Detect which cell encompasses the target text, then output its (X, Y) center coordinate. 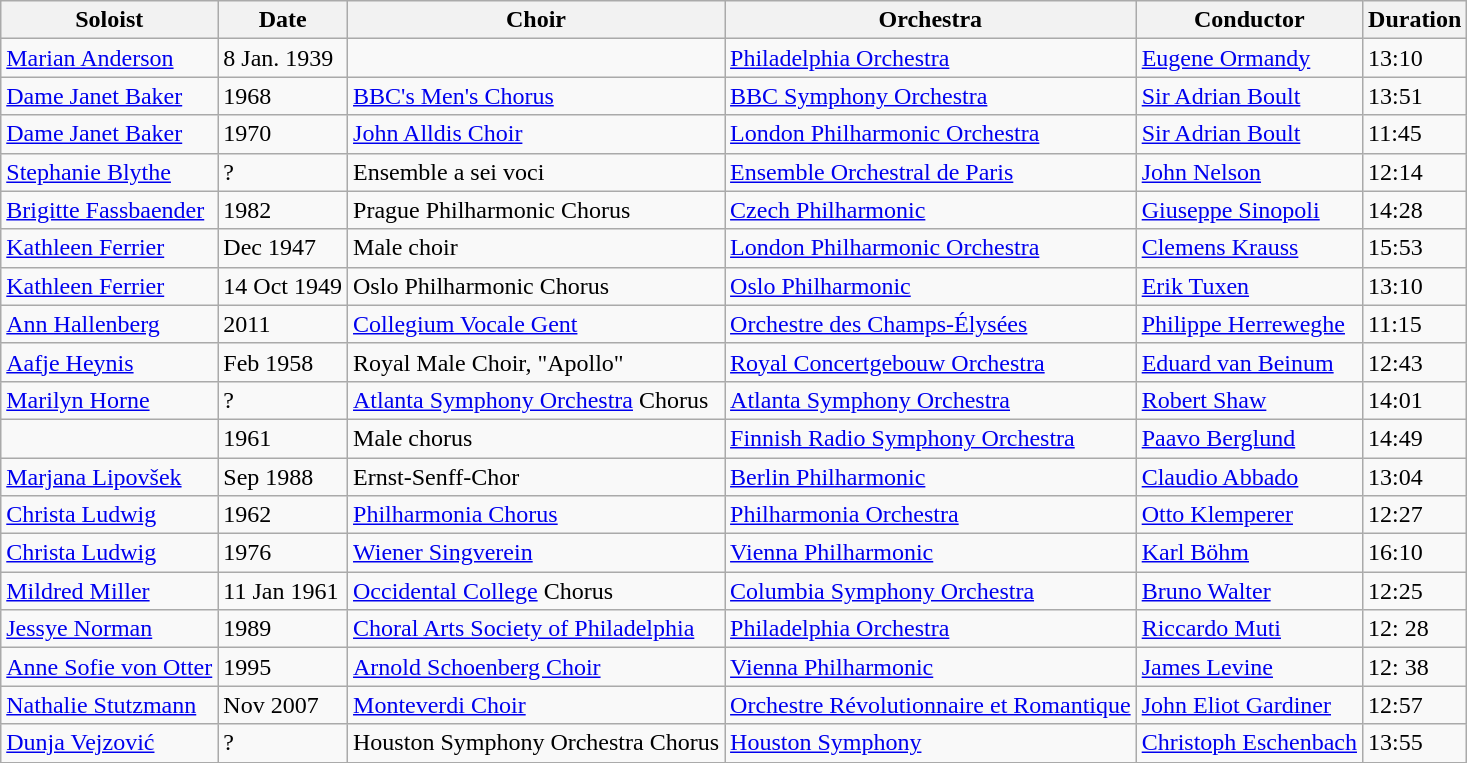
12: 28 (1415, 629)
Date (283, 20)
Riccardo Muti (1249, 629)
Clemens Krauss (1249, 248)
Royal Male Choir, "Apollo" (536, 362)
1961 (283, 438)
1995 (283, 667)
14:01 (1415, 400)
James Levine (1249, 667)
Ensemble a sei voci (536, 172)
Soloist (110, 20)
Claudio Abbado (1249, 477)
11:45 (1415, 134)
Marjana Lipovšek (110, 477)
Wiener Singverein (536, 553)
Eduard van Beinum (1249, 362)
Philippe Herreweghe (1249, 324)
Columbia Symphony Orchestra (931, 591)
Karl Böhm (1249, 553)
Prague Philharmonic Chorus (536, 210)
16:10 (1415, 553)
12:43 (1415, 362)
Sep 1988 (283, 477)
Paavo Berglund (1249, 438)
Oslo Philharmonic (931, 286)
Marilyn Horne (110, 400)
Houston Symphony Orchestra Chorus (536, 743)
15:53 (1415, 248)
Orchestra (931, 20)
11 Jan 1961 (283, 591)
13:04 (1415, 477)
Duration (1415, 20)
1976 (283, 553)
Collegium Vocale Gent (536, 324)
12:14 (1415, 172)
Czech Philharmonic (931, 210)
Feb 1958 (283, 362)
Nov 2007 (283, 705)
14:28 (1415, 210)
Dunja Vejzović (110, 743)
1968 (283, 96)
Male choir (536, 248)
Berlin Philharmonic (931, 477)
1982 (283, 210)
12: 38 (1415, 667)
Dec 1947 (283, 248)
8 Jan. 1939 (283, 58)
Nathalie Stutzmann (110, 705)
Otto Klemperer (1249, 515)
Aafje Heynis (110, 362)
11:15 (1415, 324)
12:57 (1415, 705)
Bruno Walter (1249, 591)
Ensemble Orchestral de Paris (931, 172)
12:25 (1415, 591)
John Eliot Gardiner (1249, 705)
BBC Symphony Orchestra (931, 96)
Jessye Norman (110, 629)
Male chorus (536, 438)
Philharmonia Orchestra (931, 515)
Choral Arts Society of Philadelphia (536, 629)
2011 (283, 324)
Orchestre Révolutionnaire et Romantique (931, 705)
Orchestre des Champs-Élysées (931, 324)
Houston Symphony (931, 743)
Atlanta Symphony Orchestra Chorus (536, 400)
Erik Tuxen (1249, 286)
Robert Shaw (1249, 400)
1970 (283, 134)
1989 (283, 629)
John Alldis Choir (536, 134)
13:51 (1415, 96)
BBC's Men's Chorus (536, 96)
Choir (536, 20)
14 Oct 1949 (283, 286)
John Nelson (1249, 172)
Ernst-Senff-Chor (536, 477)
14:49 (1415, 438)
Occidental College Chorus (536, 591)
Oslo Philharmonic Chorus (536, 286)
Ann Hallenberg (110, 324)
Monteverdi Choir (536, 705)
Philharmonia Chorus (536, 515)
Stephanie Blythe (110, 172)
1962 (283, 515)
Brigitte Fassbaender (110, 210)
Atlanta Symphony Orchestra (931, 400)
Eugene Ormandy (1249, 58)
Giuseppe Sinopoli (1249, 210)
Mildred Miller (110, 591)
Arnold Schoenberg Choir (536, 667)
Marian Anderson (110, 58)
12:27 (1415, 515)
Christoph Eschenbach (1249, 743)
Anne Sofie von Otter (110, 667)
Conductor (1249, 20)
Royal Concertgebouw Orchestra (931, 362)
13:55 (1415, 743)
Finnish Radio Symphony Orchestra (931, 438)
